Search for the cell housing the specified text and yield its (x, y) center coordinate. 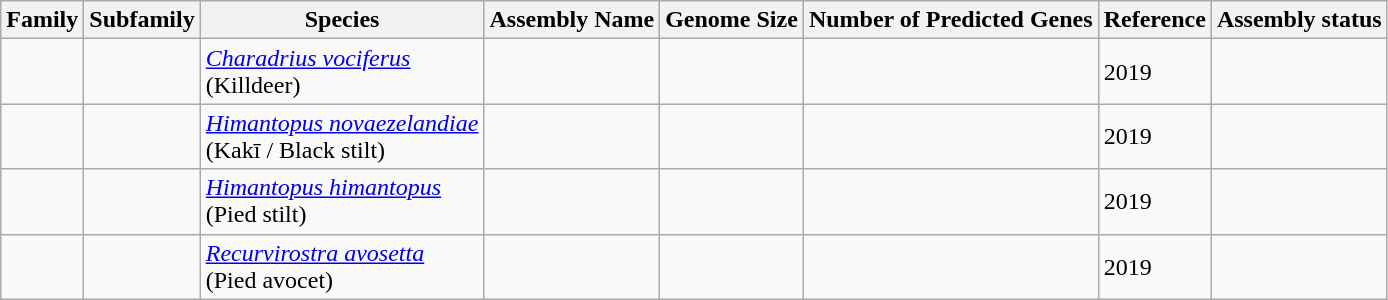
Subfamily (142, 20)
Assembly Name (572, 20)
Assembly status (1299, 20)
Family (42, 20)
Charadrius vociferus(Killdeer) (342, 72)
Genome Size (732, 20)
Himantopus novaezelandiae(Kakī / Black stilt) (342, 136)
Recurvirostra avosetta(Pied avocet) (342, 266)
Number of Predicted Genes (950, 20)
Species (342, 20)
Reference (1154, 20)
Himantopus himantopus(Pied stilt) (342, 202)
